Provide the [x, y] coordinate of the cell's center where the given text is located.  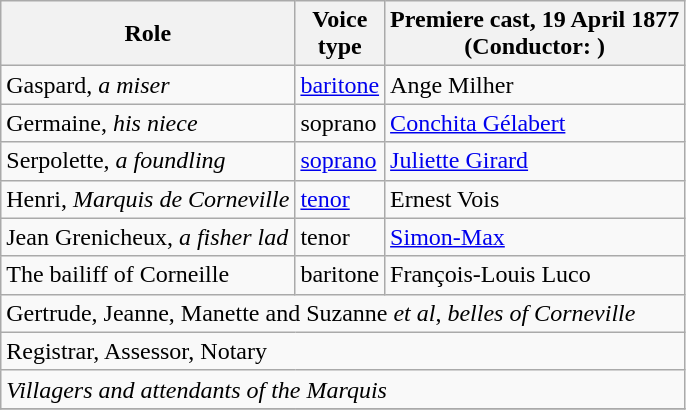
Conchita Gélabert [535, 123]
Registrar, Assessor, Notary [343, 351]
The bailiff of Corneille [148, 275]
Role [148, 34]
François-Louis Luco [535, 275]
Premiere cast, 19 April 1877(Conductor: ) [535, 34]
Serpolette, a foundling [148, 161]
Germaine, his niece [148, 123]
Gertrude, Jeanne, Manette and Suzanne et al, belles of Corneville [343, 313]
Henri, Marquis de Corneville [148, 199]
Ernest Vois [535, 199]
Voice type [340, 34]
Juliette Girard [535, 161]
Ange Milher [535, 85]
Gaspard, a miser [148, 85]
Simon-Max [535, 237]
Jean Grenicheux, a fisher lad [148, 237]
Villagers and attendants of the Marquis [343, 389]
